For the text-containing cell, return its midpoint in [X, Y] coordinate format. 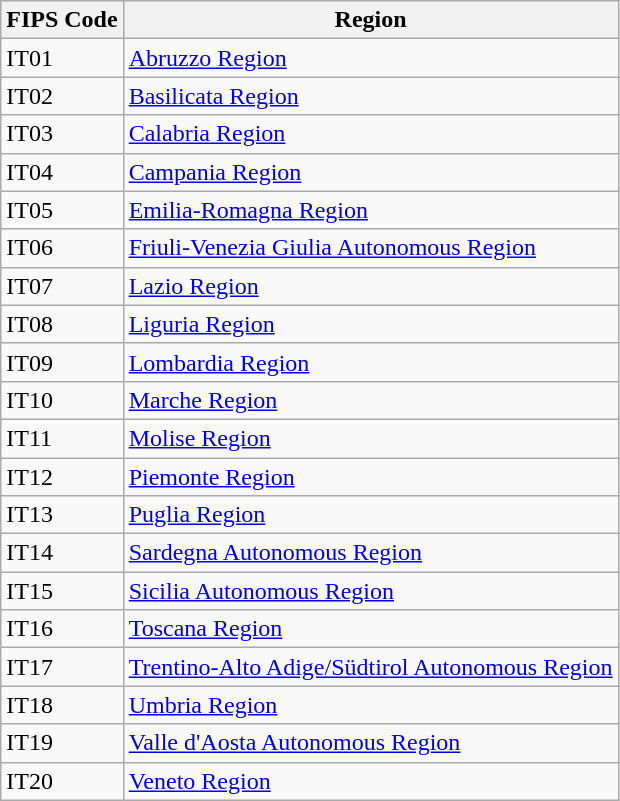
IT14 [62, 553]
Molise Region [370, 438]
Liguria Region [370, 324]
IT11 [62, 438]
FIPS Code [62, 20]
IT04 [62, 172]
IT09 [62, 362]
Toscana Region [370, 629]
Umbria Region [370, 705]
IT03 [62, 134]
Emilia-Romagna Region [370, 210]
Lombardia Region [370, 362]
Piemonte Region [370, 477]
IT20 [62, 781]
IT02 [62, 96]
IT13 [62, 515]
IT07 [62, 286]
Sardegna Autonomous Region [370, 553]
IT08 [62, 324]
Campania Region [370, 172]
IT17 [62, 667]
Abruzzo Region [370, 58]
IT18 [62, 705]
Trentino-Alto Adige/Südtirol Autonomous Region [370, 667]
Puglia Region [370, 515]
Sicilia Autonomous Region [370, 591]
Friuli-Venezia Giulia Autonomous Region [370, 248]
IT15 [62, 591]
Region [370, 20]
IT12 [62, 477]
Calabria Region [370, 134]
IT19 [62, 743]
Basilicata Region [370, 96]
Lazio Region [370, 286]
Valle d'Aosta Autonomous Region [370, 743]
IT05 [62, 210]
IT06 [62, 248]
IT01 [62, 58]
Veneto Region [370, 781]
IT10 [62, 400]
Marche Region [370, 400]
IT16 [62, 629]
